Find where the given text appears and provide that cell's center as [x, y] coordinate. 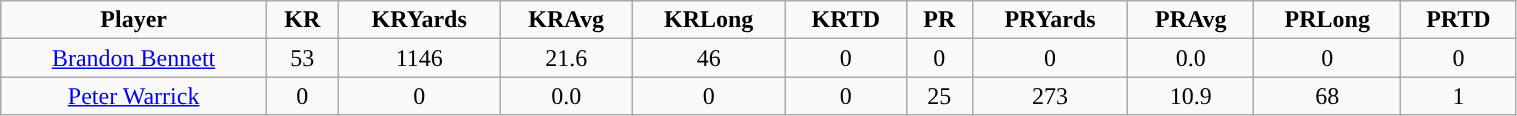
PRAvg [1191, 20]
25 [939, 96]
46 [708, 58]
Brandon Bennett [134, 58]
PRLong [1328, 20]
KRTD [846, 20]
KRYards [419, 20]
Peter Warrick [134, 96]
PR [939, 20]
Player [134, 20]
PRYards [1050, 20]
273 [1050, 96]
KR [303, 20]
53 [303, 58]
PRTD [1458, 20]
1 [1458, 96]
68 [1328, 96]
KRLong [708, 20]
1146 [419, 58]
10.9 [1191, 96]
KRAvg [566, 20]
21.6 [566, 58]
